Scan for the cell matching the given text and deliver its (X, Y) coordinate at center. 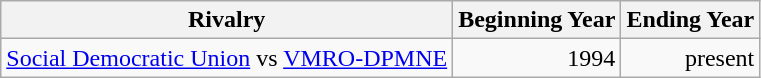
Ending Year (690, 20)
1994 (537, 58)
present (690, 58)
Rivalry (227, 20)
Beginning Year (537, 20)
Social Democratic Union vs VMRO-DPMNE (227, 58)
